Scan for the cell matching the given text and deliver its (x, y) coordinate at center. 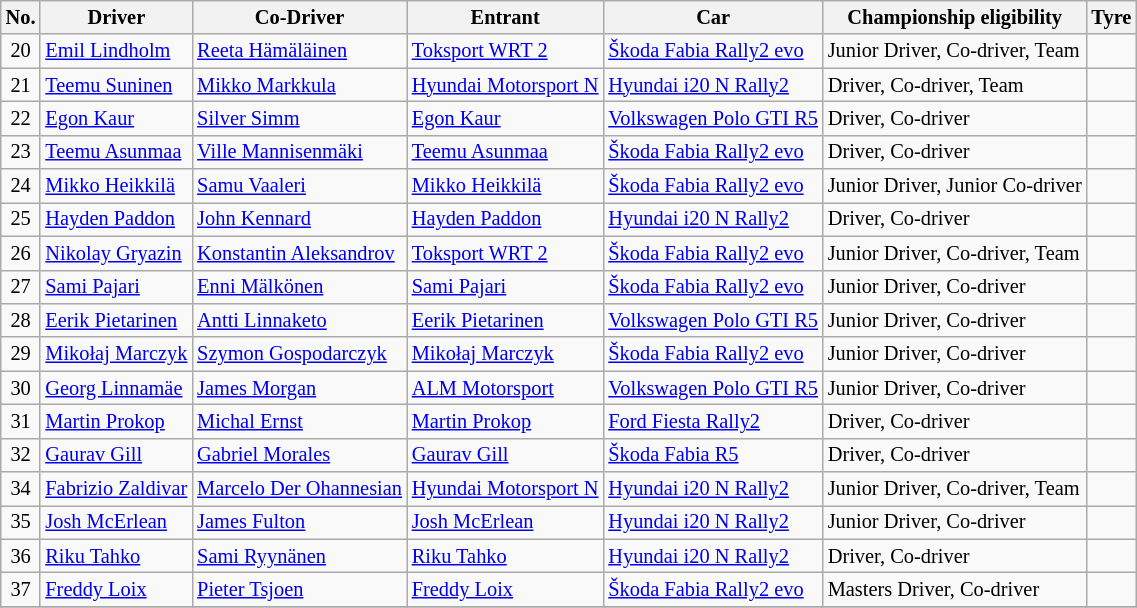
John Kennard (300, 219)
24 (21, 186)
Mikko Markkula (300, 85)
James Fulton (300, 522)
21 (21, 85)
Pieter Tsjoen (300, 589)
Teemu Suninen (116, 85)
37 (21, 589)
Co-Driver (300, 17)
Reeta Hämäläinen (300, 51)
25 (21, 219)
Junior Driver, Junior Co-driver (955, 186)
Enni Mälkönen (300, 287)
James Morgan (300, 388)
Masters Driver, Co-driver (955, 589)
22 (21, 118)
Georg Linnamäe (116, 388)
28 (21, 320)
Tyre (1112, 17)
20 (21, 51)
Škoda Fabia R5 (712, 455)
Szymon Gospodarczyk (300, 354)
Driver, Co-driver, Team (955, 85)
27 (21, 287)
Championship eligibility (955, 17)
Antti Linnaketo (300, 320)
ALM Motorsport (506, 388)
35 (21, 522)
30 (21, 388)
Ford Fiesta Rally2 (712, 421)
Samu Vaaleri (300, 186)
Konstantin Aleksandrov (300, 253)
Ville Mannisenmäki (300, 152)
Entrant (506, 17)
Fabrizio Zaldivar (116, 489)
Sami Ryynänen (300, 556)
26 (21, 253)
34 (21, 489)
Michal Ernst (300, 421)
36 (21, 556)
31 (21, 421)
Emil Lindholm (116, 51)
Marcelo Der Ohannesian (300, 489)
Silver Simm (300, 118)
29 (21, 354)
32 (21, 455)
Car (712, 17)
Nikolay Gryazin (116, 253)
No. (21, 17)
Driver (116, 17)
23 (21, 152)
Gabriel Morales (300, 455)
